Provide the [x, y] coordinate of the cell's center where the given text is located.  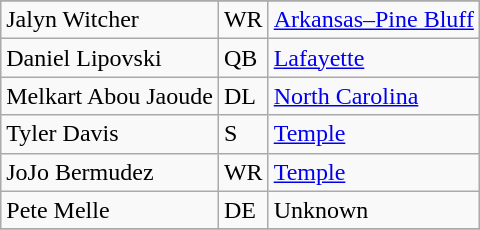
Pete Melle [110, 210]
S [243, 134]
Jalyn Witcher [110, 20]
JoJo Bermudez [110, 172]
Unknown [374, 210]
Melkart Abou Jaoude [110, 96]
QB [243, 58]
North Carolina [374, 96]
Lafayette [374, 58]
DE [243, 210]
Arkansas–Pine Bluff [374, 20]
Tyler Davis [110, 134]
DL [243, 96]
Daniel Lipovski [110, 58]
